Determine the (x, y) coordinate at the center of the cell enclosing the given text.  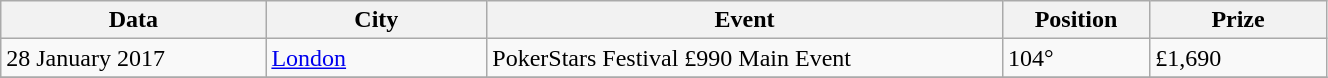
PokerStars Festival £990 Main Event (745, 58)
28 January 2017 (134, 58)
City (376, 20)
£1,690 (1238, 58)
Data (134, 20)
Prize (1238, 20)
104° (1076, 58)
Position (1076, 20)
Event (745, 20)
London (376, 58)
